Identify which cell holds the provided text, then report its [x, y] central coordinate. 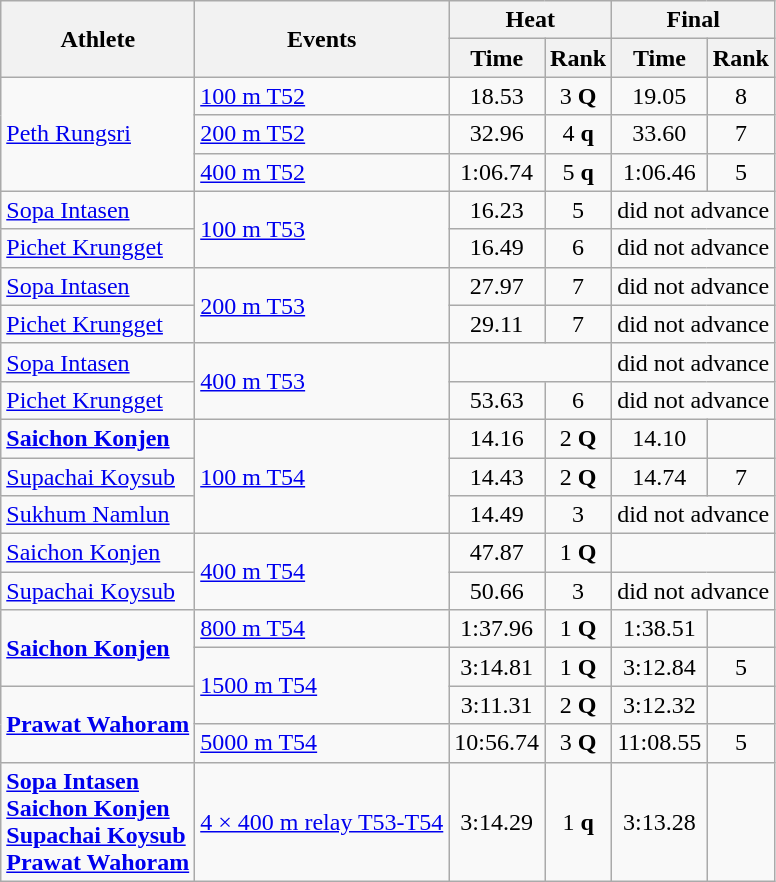
3:11.31 [497, 705]
Heat [530, 20]
27.97 [497, 286]
800 m T54 [322, 629]
Sopa IntasenSaichon KonjenSupachai KoysubPrawat Wahoram [98, 822]
14.43 [497, 477]
100 m T52 [322, 96]
14.74 [660, 477]
1:06.74 [497, 172]
Events [322, 39]
Athlete [98, 39]
1:38.51 [660, 629]
4 q [578, 134]
5 q [578, 172]
Peth Rungsri [98, 134]
16.49 [497, 248]
100 m T53 [322, 229]
1500 m T54 [322, 686]
400 m T52 [322, 172]
18.53 [497, 96]
8 [741, 96]
11:08.55 [660, 743]
1:37.96 [497, 629]
53.63 [497, 400]
3:14.29 [497, 822]
Sukhum Namlun [98, 515]
3:13.28 [660, 822]
3:12.84 [660, 667]
19.05 [660, 96]
3:14.81 [497, 667]
5000 m T54 [322, 743]
14.16 [497, 438]
14.49 [497, 515]
400 m T53 [322, 381]
200 m T53 [322, 305]
Final [694, 20]
200 m T52 [322, 134]
100 m T54 [322, 476]
29.11 [497, 324]
33.60 [660, 134]
16.23 [497, 210]
1:06.46 [660, 172]
Prawat Wahoram [98, 724]
10:56.74 [497, 743]
400 m T54 [322, 572]
14.10 [660, 438]
1 q [578, 822]
32.96 [497, 134]
50.66 [497, 591]
3:12.32 [660, 705]
4 × 400 m relay T53-T54 [322, 822]
47.87 [497, 553]
